Provide the (x, y) coordinate of the cell's center where the given text is located.  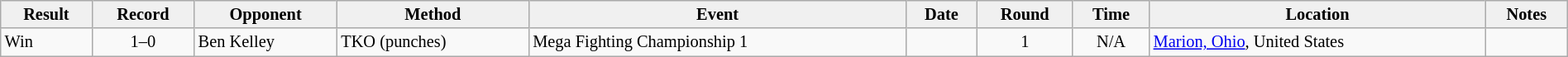
Event (717, 14)
Opponent (266, 14)
Method (433, 14)
Result (46, 14)
Ben Kelley (266, 42)
Time (1111, 14)
1–0 (143, 42)
Location (1318, 14)
Record (143, 14)
Round (1025, 14)
Mega Fighting Championship 1 (717, 42)
Notes (1527, 14)
1 (1025, 42)
N/A (1111, 42)
TKO (punches) (433, 42)
Marion, Ohio, United States (1318, 42)
Win (46, 42)
Date (941, 14)
